Find where the given text appears and provide that cell's center as [x, y] coordinate. 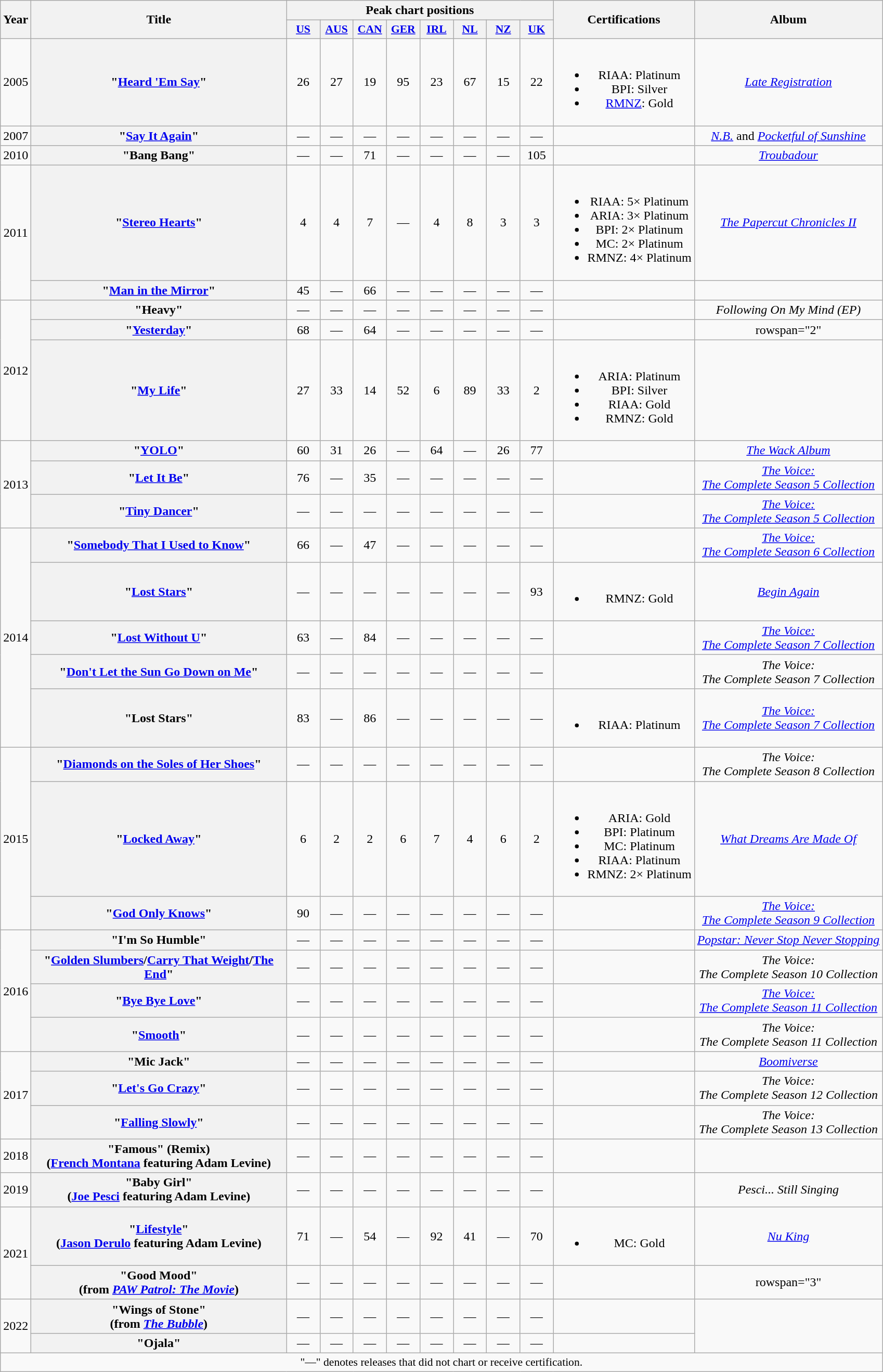
The Voice: The Complete Season 8 Collection [788, 764]
"Famous" (Remix)(French Montana featuring Adam Levine) [159, 1156]
Title [159, 20]
2013 [16, 484]
"Heavy" [159, 310]
89 [470, 390]
The Wack Album [788, 451]
2015 [16, 839]
"I'm So Humble" [159, 940]
"Smooth" [159, 1034]
rowspan="3" [788, 1282]
2022 [16, 1326]
Album [788, 20]
2012 [16, 370]
"Bang Bang" [159, 156]
"Golden Slumbers/Carry That Weight/The End" [159, 967]
105 [537, 156]
47 [370, 545]
"Stereo Hearts" [159, 223]
"Yesterday" [159, 330]
2014 [16, 638]
8 [470, 223]
"—" denotes releases that did not chart or receive certification. [441, 1362]
"Let's Go Crazy" [159, 1088]
23 [436, 82]
RIAA: 5× PlatinumARIA: 3× PlatinumBPI: 2× PlatinumMC: 2× PlatinumRMNZ: 4× Platinum [624, 223]
84 [370, 638]
What Dreams Are Made Of [788, 839]
19 [370, 82]
"God Only Knows" [159, 914]
68 [303, 330]
rowspan="2" [788, 330]
"Locked Away" [159, 839]
Pesci... Still Singing [788, 1189]
"Let It Be" [159, 478]
76 [303, 478]
"Man in the Mirror" [159, 290]
95 [403, 82]
92 [436, 1236]
45 [303, 290]
67 [470, 82]
"Lifestyle"(Jason Derulo featuring Adam Levine) [159, 1236]
52 [403, 390]
Certifications [624, 20]
RIAA: PlatinumBPI: SilverRMNZ: Gold [624, 82]
"Good Mood" (from PAW Patrol: The Movie) [159, 1282]
"My Life" [159, 390]
14 [370, 390]
35 [370, 478]
ARIA: GoldBPI: PlatinumMC: PlatinumRIAA: PlatinumRMNZ: 2× Platinum [624, 839]
"YOLO" [159, 451]
NZ [503, 30]
The Voice: The Complete Season 12 Collection [788, 1088]
The Voice: The Complete Season 13 Collection [788, 1122]
Peak chart positions [420, 10]
2011 [16, 233]
N.B. and Pocketful of Sunshine [788, 136]
22 [537, 82]
86 [370, 718]
15 [503, 82]
Nu King [788, 1236]
"Somebody That I Used to Know" [159, 545]
63 [303, 638]
83 [303, 718]
UK [537, 30]
"Falling Slowly" [159, 1122]
"Ojala" [159, 1343]
"Bye Bye Love" [159, 1001]
Popstar: Never Stop Never Stopping [788, 940]
"Don't Let the Sun Go Down on Me" [159, 671]
AUS [336, 30]
The Papercut Chronicles II [788, 223]
2018 [16, 1156]
"Mic Jack" [159, 1061]
"Say It Again" [159, 136]
41 [470, 1236]
77 [537, 451]
Troubadour [788, 156]
"Diamonds on the Soles of Her Shoes" [159, 764]
2016 [16, 991]
Year [16, 20]
The Voice: The Complete Season 10 Collection [788, 967]
MC: Gold [624, 1236]
2019 [16, 1189]
70 [537, 1236]
60 [303, 451]
Following On My Mind (EP) [788, 310]
"Heard 'Em Say" [159, 82]
93 [537, 591]
Late Registration [788, 82]
The Voice: The Complete Season 9 Collection [788, 914]
The Voice: The Complete Season 6 Collection [788, 545]
"Baby Girl"(Joe Pesci featuring Adam Levine) [159, 1189]
Boomiverse [788, 1061]
NL [470, 30]
31 [336, 451]
2010 [16, 156]
RIAA: Platinum [624, 718]
CAN [370, 30]
US [303, 30]
"Wings of Stone" (from The Bubble) [159, 1316]
54 [370, 1236]
GER [403, 30]
2007 [16, 136]
RMNZ: Gold [624, 591]
90 [303, 914]
ARIA: PlatinumBPI: SilverRIAA: GoldRMNZ: Gold [624, 390]
"Lost Without U" [159, 638]
2005 [16, 82]
2021 [16, 1253]
2017 [16, 1095]
"Tiny Dancer" [159, 511]
Begin Again [788, 591]
IRL [436, 30]
